Capture the cell that displays the provided text and extract its [X, Y] central coordinate. 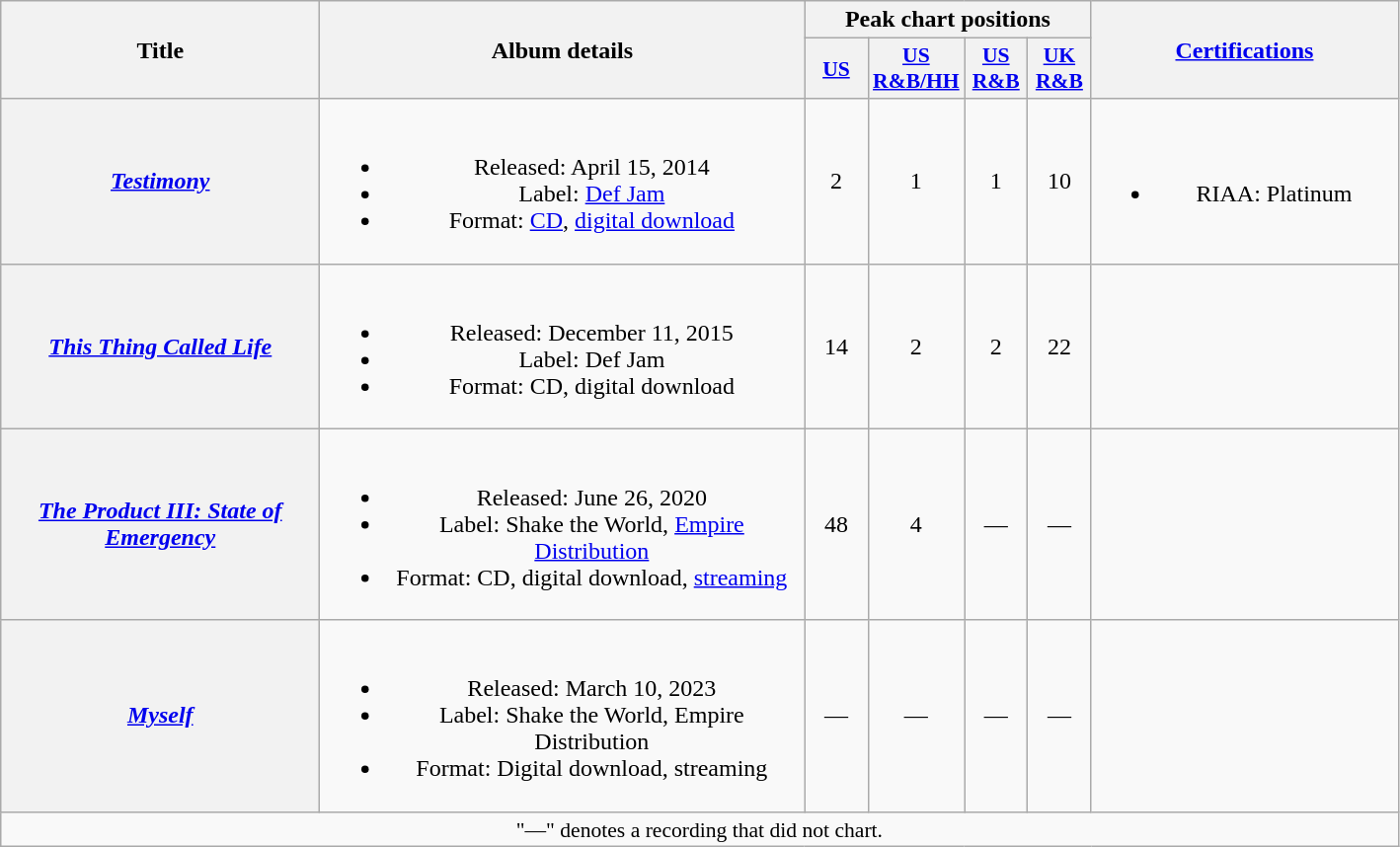
14 [836, 346]
Title [160, 49]
USR&B [996, 69]
The Product III: State of Emergency [160, 524]
Certifications [1244, 49]
Myself [160, 716]
48 [836, 524]
This Thing Called Life [160, 346]
US [836, 69]
RIAA: Platinum [1244, 182]
"—" denotes a recording that did not chart. [699, 829]
4 [916, 524]
Released: April 15, 2014Label: Def JamFormat: CD, digital download [563, 182]
Album details [563, 49]
Released: June 26, 2020Label: Shake the World, Empire DistributionFormat: CD, digital download, streaming [563, 524]
Testimony [160, 182]
22 [1059, 346]
USR&B/HH [916, 69]
UKR&B [1059, 69]
10 [1059, 182]
Peak chart positions [948, 20]
Released: March 10, 2023Label: Shake the World, Empire DistributionFormat: Digital download, streaming [563, 716]
Released: December 11, 2015Label: Def JamFormat: CD, digital download [563, 346]
